Return [x, y] of the center of cell containing provided text 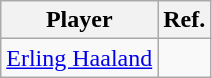
Ref. [184, 20]
Erling Haaland [80, 58]
Player [80, 20]
